Detect which cell encompasses the target text, then output its (x, y) center coordinate. 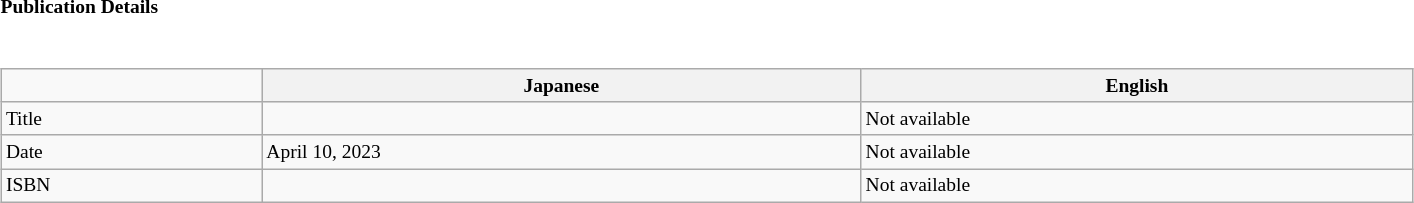
Title (131, 118)
Date (131, 152)
Japanese (562, 86)
English (1137, 86)
April 10, 2023 (562, 152)
ISBN (131, 186)
